Return the [X, Y] coordinate for the center point of the cell that contains the specified text.  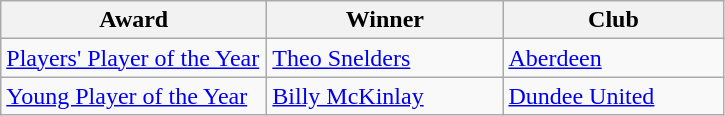
Aberdeen [614, 58]
Billy McKinlay [385, 96]
Players' Player of the Year [134, 58]
Young Player of the Year [134, 96]
Award [134, 20]
Theo Snelders [385, 58]
Winner [385, 20]
Dundee United [614, 96]
Club [614, 20]
